Search for the cell housing the specified text and yield its (X, Y) center coordinate. 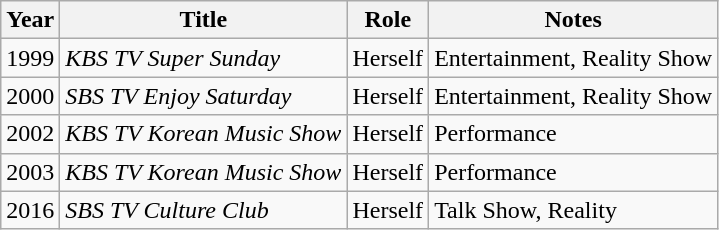
Title (204, 20)
Year (30, 20)
Notes (574, 20)
Talk Show, Reality (574, 210)
SBS TV Culture Club (204, 210)
KBS TV Super Sunday (204, 58)
2002 (30, 134)
2000 (30, 96)
1999 (30, 58)
SBS TV Enjoy Saturday (204, 96)
Role (388, 20)
2016 (30, 210)
2003 (30, 172)
